Provide the [x, y] coordinate of the cell's center where the given text is located.  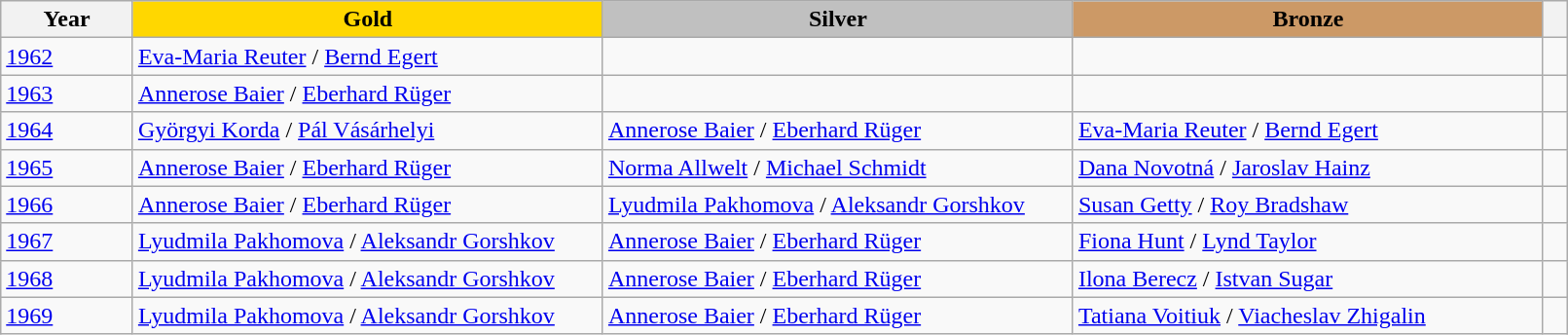
Gold [368, 19]
Dana Novotná / Jaroslav Hainz [1308, 167]
Bronze [1308, 19]
1963 [67, 93]
Györgyi Korda / Pál Vásárhelyi [368, 130]
Year [67, 19]
1969 [67, 316]
1967 [67, 242]
Silver [837, 19]
1964 [67, 130]
Tatiana Voitiuk / Viacheslav Zhigalin [1308, 316]
1962 [67, 56]
Susan Getty / Roy Bradshaw [1308, 205]
1968 [67, 279]
Fiona Hunt / Lynd Taylor [1308, 242]
Ilona Berecz / Istvan Sugar [1308, 279]
Norma Allwelt / Michael Schmidt [837, 167]
1966 [67, 205]
1965 [67, 167]
